Pinpoint the cell where the given text exists, returning its (X, Y) midpoint coordinate. 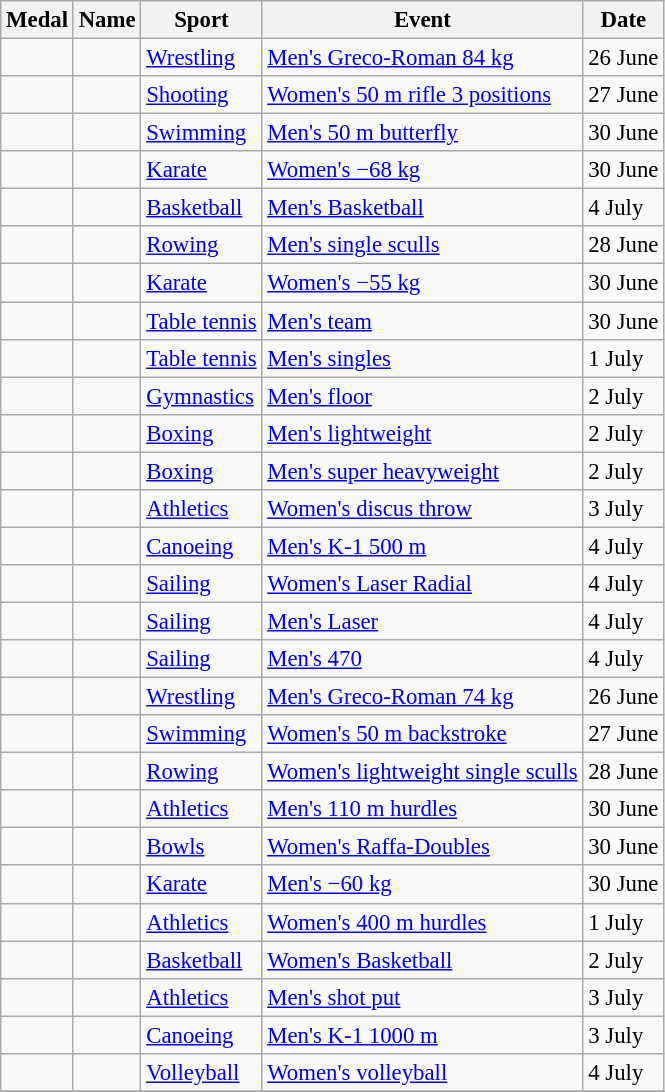
Women's Raffa-Doubles (422, 847)
Event (422, 20)
Men's 110 m hurdles (422, 809)
Men's super heavyweight (422, 471)
Gymnastics (202, 396)
Women's volleyball (422, 1073)
Women's Laser Radial (422, 584)
Men's singles (422, 358)
Men's K-1 500 m (422, 546)
Sport (202, 20)
Men's shot put (422, 997)
Men's Basketball (422, 208)
Volleyball (202, 1073)
Men's team (422, 321)
Men's 470 (422, 659)
Women's 400 m hurdles (422, 922)
Name (107, 20)
Men's Greco-Roman 74 kg (422, 697)
Bowls (202, 847)
Men's lightweight (422, 433)
Women's discus throw (422, 509)
Men's K-1 1000 m (422, 1035)
Men's 50 m butterfly (422, 133)
Shooting (202, 95)
Men's Greco-Roman 84 kg (422, 58)
Women's −55 kg (422, 283)
Date (624, 20)
Women's 50 m backstroke (422, 734)
Women's lightweight single sculls (422, 772)
Men's single sculls (422, 245)
Women's Basketball (422, 960)
Men's floor (422, 396)
Women's −68 kg (422, 170)
Men's Laser (422, 621)
Women's 50 m rifle 3 positions (422, 95)
Men's −60 kg (422, 885)
Medal (38, 20)
